Pinpoint the cell where the given text exists, returning its (x, y) midpoint coordinate. 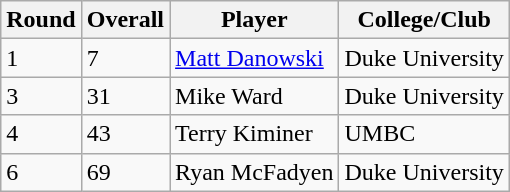
69 (125, 172)
3 (41, 96)
1 (41, 58)
College/Club (424, 20)
6 (41, 172)
Ryan McFadyen (254, 172)
Round (41, 20)
7 (125, 58)
31 (125, 96)
Mike Ward (254, 96)
Overall (125, 20)
Matt Danowski (254, 58)
Terry Kiminer (254, 134)
UMBC (424, 134)
43 (125, 134)
4 (41, 134)
Player (254, 20)
